For the text-containing cell, return its midpoint in (X, Y) coordinate format. 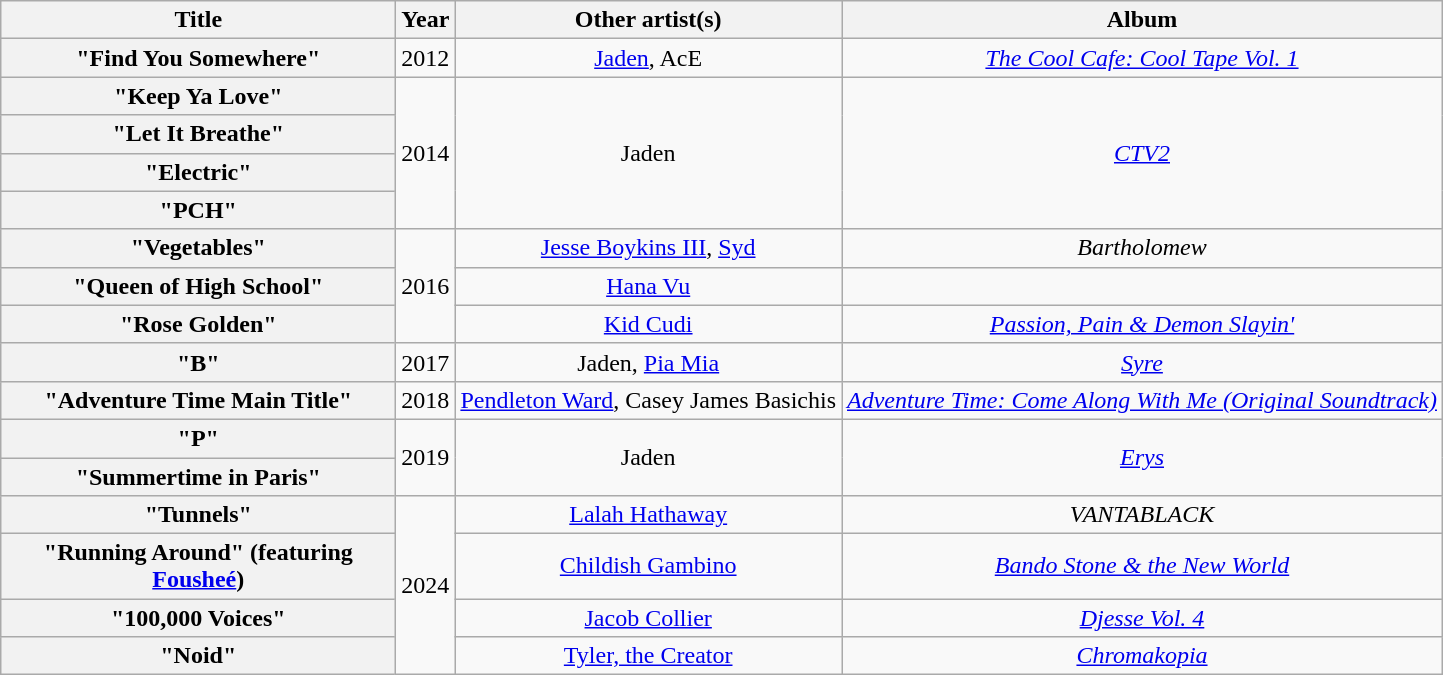
"100,000 Voices" (198, 618)
"Adventure Time Main Title" (198, 400)
"Noid" (198, 656)
2018 (426, 400)
Jacob Collier (648, 618)
Djesse Vol. 4 (1142, 618)
Lalah Hathaway (648, 515)
Pendleton Ward, Casey James Basichis (648, 400)
Jesse Boykins III, Syd (648, 248)
2024 (426, 586)
Tyler, the Creator (648, 656)
2016 (426, 286)
"Rose Golden" (198, 324)
2019 (426, 457)
Chromakopia (1142, 656)
"Keep Ya Love" (198, 96)
"B" (198, 362)
Album (1142, 20)
"PCH" (198, 210)
"Running Around" (featuring Fousheé) (198, 566)
Jaden, Pia Mia (648, 362)
Erys (1142, 457)
Jaden, AcE (648, 58)
Kid Cudi (648, 324)
Bartholomew (1142, 248)
CTV2 (1142, 153)
Passion, Pain & Demon Slayin' (1142, 324)
Other artist(s) (648, 20)
2012 (426, 58)
2014 (426, 153)
2017 (426, 362)
Hana Vu (648, 286)
"Let It Breathe" (198, 134)
"Summertime in Paris" (198, 477)
Syre (1142, 362)
The Cool Cafe: Cool Tape Vol. 1 (1142, 58)
VANTABLACK (1142, 515)
Bando Stone & the New World (1142, 566)
Adventure Time: Come Along With Me (Original Soundtrack) (1142, 400)
"Vegetables" (198, 248)
Title (198, 20)
Year (426, 20)
"P" (198, 438)
"Queen of High School" (198, 286)
Childish Gambino (648, 566)
"Electric" (198, 172)
"Tunnels" (198, 515)
"Find You Somewhere" (198, 58)
